Locate the cell with the specified text and output its (x, y) center coordinate. 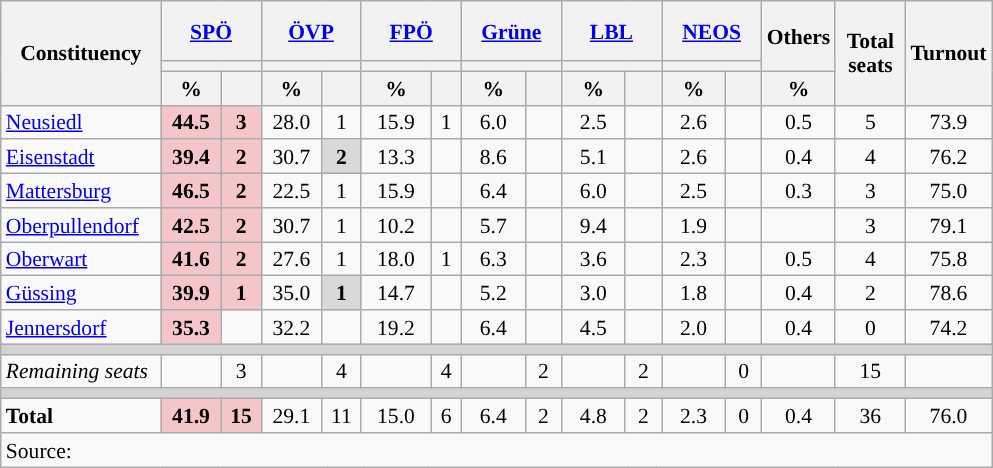
Grüne (511, 31)
3.0 (593, 293)
27.6 (292, 259)
29.1 (292, 416)
Neusiedl (81, 122)
78.6 (948, 293)
5 (870, 122)
8.6 (493, 157)
32.2 (292, 327)
Güssing (81, 293)
4.8 (593, 416)
46.5 (191, 191)
Turnout (948, 53)
Source: (496, 450)
Others (799, 36)
6 (446, 416)
15.0 (396, 416)
6.3 (493, 259)
1.9 (694, 225)
5.2 (493, 293)
Oberpullendorf (81, 225)
13.3 (396, 157)
NEOS (712, 31)
2.0 (694, 327)
41.6 (191, 259)
FPÖ (411, 31)
5.7 (493, 225)
3.6 (593, 259)
42.5 (191, 225)
Jennersdorf (81, 327)
76.0 (948, 416)
76.2 (948, 157)
Oberwart (81, 259)
10.2 (396, 225)
41.9 (191, 416)
19.2 (396, 327)
28.0 (292, 122)
75.8 (948, 259)
39.4 (191, 157)
9.4 (593, 225)
18.0 (396, 259)
39.9 (191, 293)
Constituency (81, 53)
1.8 (694, 293)
SPÖ (211, 31)
Eisenstadt (81, 157)
Mattersburg (81, 191)
Remaining seats (81, 371)
ÖVP (311, 31)
11 (342, 416)
4.5 (593, 327)
79.1 (948, 225)
22.5 (292, 191)
75.0 (948, 191)
14.7 (396, 293)
36 (870, 416)
LBL (611, 31)
73.9 (948, 122)
5.1 (593, 157)
44.5 (191, 122)
0.3 (799, 191)
Total (81, 416)
74.2 (948, 327)
Totalseats (870, 53)
35.0 (292, 293)
35.3 (191, 327)
